Provide the [X, Y] coordinate of the cell's center where the given text is located.  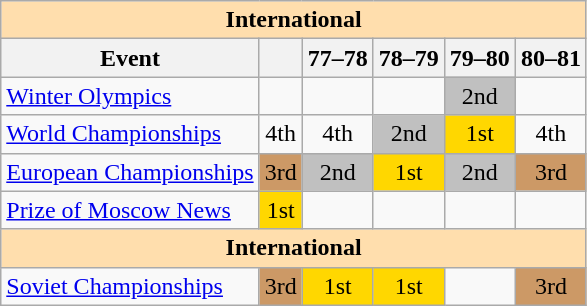
78–79 [408, 58]
80–81 [550, 58]
Prize of Moscow News [130, 210]
European Championships [130, 172]
Winter Olympics [130, 96]
79–80 [480, 58]
World Championships [130, 134]
77–78 [338, 58]
Soviet Championships [130, 286]
Event [130, 58]
